Output the (x, y) coordinate of the center of the cell containing the given text.  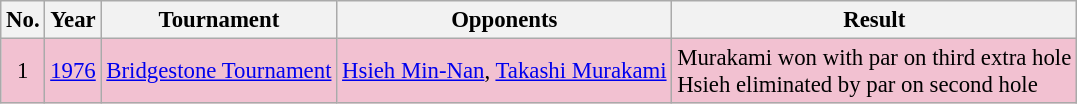
1976 (73, 72)
Opponents (504, 20)
Hsieh Min-Nan, Takashi Murakami (504, 72)
Bridgestone Tournament (219, 72)
Result (874, 20)
No. (23, 20)
Tournament (219, 20)
Year (73, 20)
1 (23, 72)
Murakami won with par on third extra holeHsieh eliminated by par on second hole (874, 72)
